Return the (X, Y) coordinate for the center point of the cell that contains the specified text.  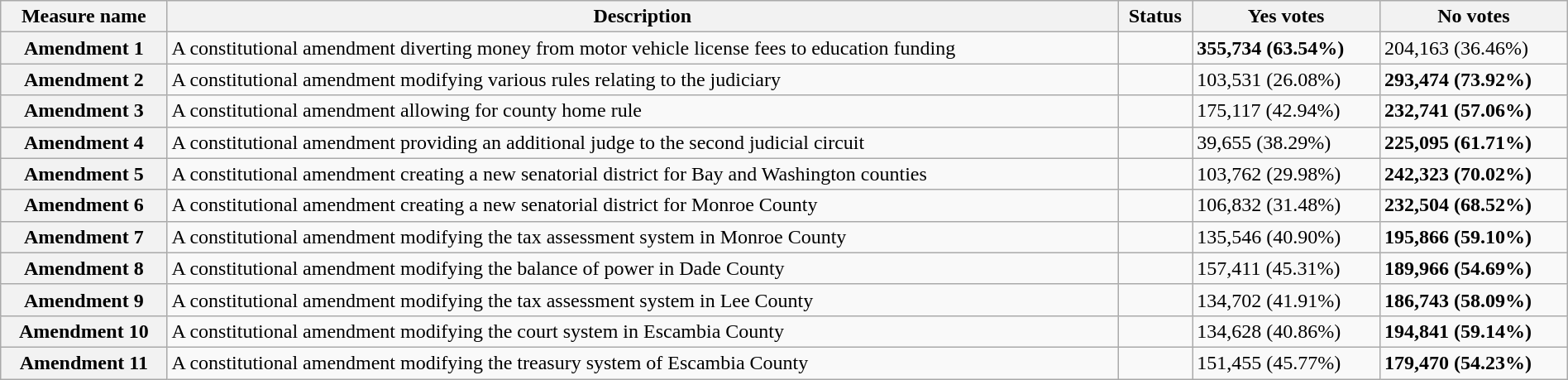
151,455 (45.77%) (1287, 363)
Status (1155, 17)
103,531 (26.08%) (1287, 79)
A constitutional amendment creating a new senatorial district for Bay and Washington counties (643, 174)
355,734 (63.54%) (1287, 48)
134,702 (41.91%) (1287, 300)
242,323 (70.02%) (1474, 174)
Amendment 5 (84, 174)
204,163 (36.46%) (1474, 48)
179,470 (54.23%) (1474, 363)
Amendment 8 (84, 268)
A constitutional amendment modifying the tax assessment system in Lee County (643, 300)
Yes votes (1287, 17)
175,117 (42.94%) (1287, 111)
103,762 (29.98%) (1287, 174)
194,841 (59.14%) (1474, 331)
A constitutional amendment modifying the court system in Escambia County (643, 331)
232,741 (57.06%) (1474, 111)
Description (643, 17)
134,628 (40.86%) (1287, 331)
Amendment 9 (84, 300)
293,474 (73.92%) (1474, 79)
A constitutional amendment providing an additional judge to the second judicial circuit (643, 142)
Amendment 4 (84, 142)
Amendment 7 (84, 237)
Amendment 3 (84, 111)
A constitutional amendment modifying the treasury system of Escambia County (643, 363)
186,743 (58.09%) (1474, 300)
Amendment 2 (84, 79)
232,504 (68.52%) (1474, 205)
A constitutional amendment allowing for county home rule (643, 111)
Amendment 11 (84, 363)
195,866 (59.10%) (1474, 237)
Amendment 10 (84, 331)
39,655 (38.29%) (1287, 142)
157,411 (45.31%) (1287, 268)
Amendment 6 (84, 205)
106,832 (31.48%) (1287, 205)
225,095 (61.71%) (1474, 142)
A constitutional amendment modifying the balance of power in Dade County (643, 268)
189,966 (54.69%) (1474, 268)
A constitutional amendment diverting money from motor vehicle license fees to education funding (643, 48)
A constitutional amendment modifying the tax assessment system in Monroe County (643, 237)
No votes (1474, 17)
A constitutional amendment modifying various rules relating to the judiciary (643, 79)
135,546 (40.90%) (1287, 237)
A constitutional amendment creating a new senatorial district for Monroe County (643, 205)
Measure name (84, 17)
Amendment 1 (84, 48)
